Return (X, Y) of the center of cell containing provided text 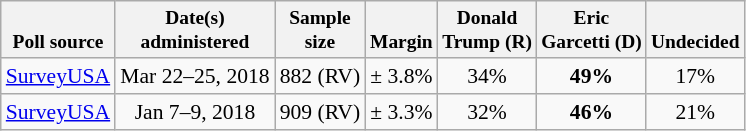
± 3.8% (401, 76)
21% (695, 112)
Undecided (695, 30)
Jan 7–9, 2018 (194, 112)
Margin (401, 30)
46% (592, 112)
Poll source (58, 30)
49% (592, 76)
± 3.3% (401, 112)
Samplesize (320, 30)
DonaldTrump (R) (488, 30)
32% (488, 112)
Date(s)administered (194, 30)
EricGarcetti (D) (592, 30)
17% (695, 76)
34% (488, 76)
Mar 22–25, 2018 (194, 76)
909 (RV) (320, 112)
882 (RV) (320, 76)
